Output the [x, y] coordinate of the center of the cell containing the given text.  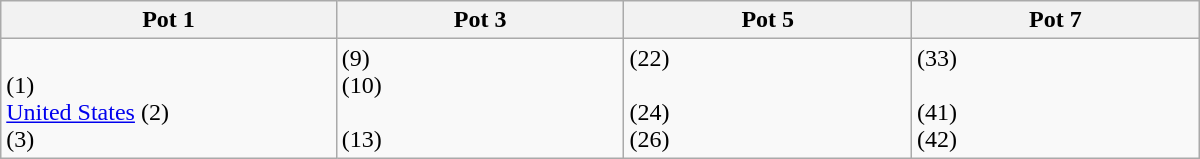
Pot 1 [169, 20]
Pot 3 [480, 20]
(22) (24) (26) [768, 98]
Pot 7 [1056, 20]
(1) United States (2) (3) [169, 98]
(33) (41) (42) [1056, 98]
(9) (10) (13) [480, 98]
Pot 5 [768, 20]
